For the text-containing cell, return its midpoint in [x, y] coordinate format. 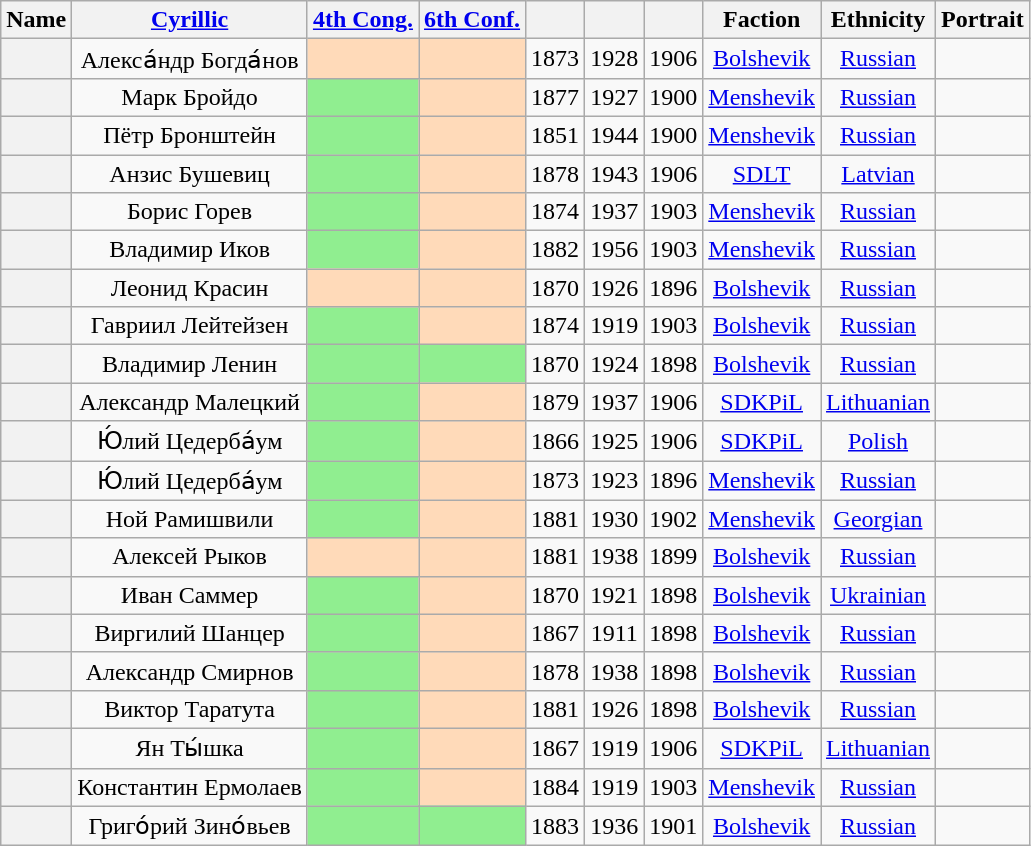
Иван Саммер [190, 595]
Григо́рий Зино́вьев [190, 826]
Анзис Бушевиц [190, 173]
Владимир Ленин [190, 364]
1877 [556, 97]
Алекса́ндр Богда́нов [190, 59]
1899 [674, 557]
Georgian [878, 519]
1943 [614, 173]
Борис Горев [190, 212]
1923 [614, 480]
Portrait [983, 20]
Ной Рамишвили [190, 519]
4th Cong. [362, 20]
1851 [556, 135]
SDLT [762, 173]
1911 [614, 633]
1879 [556, 402]
Марк Бройдо [190, 97]
Александр Смирнов [190, 671]
Name [36, 20]
1866 [556, 441]
Виктор Таратута [190, 709]
1921 [614, 595]
Леонид Красин [190, 288]
Polish [878, 441]
1930 [614, 519]
Ян Ты́шка [190, 748]
1882 [556, 250]
Виргилий Шанцер [190, 633]
1901 [674, 826]
Latvian [878, 173]
1883 [556, 826]
1884 [556, 787]
Константин Ермолаев [190, 787]
1944 [614, 135]
Алексей Рыков [190, 557]
1925 [614, 441]
Гавриил Лейтейзен [190, 326]
Александр Малецкий [190, 402]
1924 [614, 364]
6th Conf. [472, 20]
Cyrillic [190, 20]
1902 [674, 519]
Пётр Бронштейн [190, 135]
1936 [614, 826]
1927 [614, 97]
Ukrainian [878, 595]
1928 [614, 59]
1956 [614, 250]
Ethnicity [878, 20]
Faction [762, 20]
Владимир Иков [190, 250]
